Detect which cell encompasses the target text, then output its (X, Y) center coordinate. 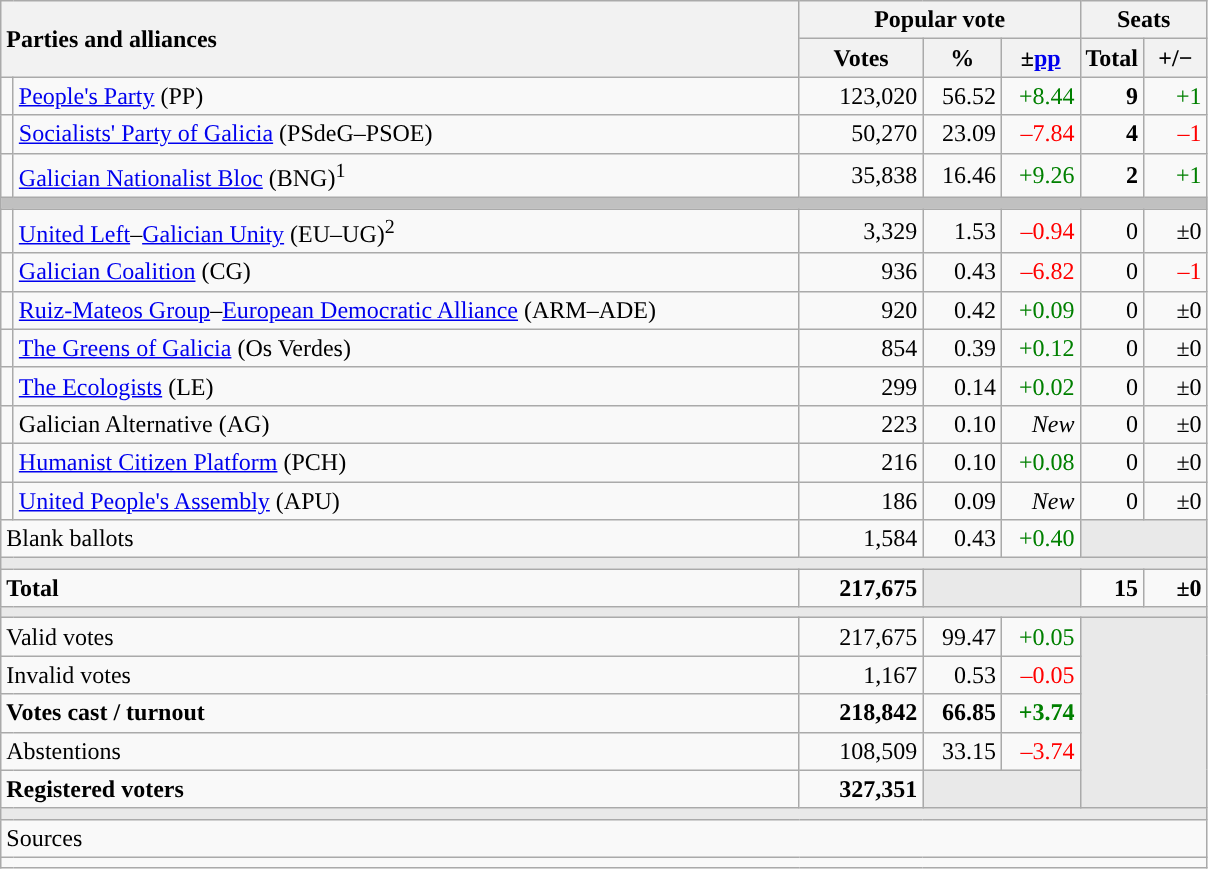
Parties and alliances (400, 39)
+/− (1176, 58)
Popular vote (940, 20)
56.52 (962, 96)
+0.40 (1040, 539)
Sources (604, 838)
Registered voters (400, 789)
+0.02 (1040, 386)
854 (861, 348)
35,838 (861, 176)
23.09 (962, 134)
+9.26 (1040, 176)
+8.44 (1040, 96)
1.53 (962, 232)
108,509 (861, 751)
Votes cast / turnout (400, 713)
50,270 (861, 134)
216 (861, 462)
16.46 (962, 176)
People's Party (PP) (406, 96)
United Left–Galician Unity (EU–UG)2 (406, 232)
2 (1112, 176)
299 (861, 386)
327,351 (861, 789)
Blank ballots (400, 539)
0.14 (962, 386)
United People's Assembly (APU) (406, 501)
123,020 (861, 96)
Abstentions (400, 751)
218,842 (861, 713)
0.09 (962, 501)
1,584 (861, 539)
+0.12 (1040, 348)
Galician Coalition (CG) (406, 272)
–0.94 (1040, 232)
Galician Alternative (AG) (406, 424)
Socialists' Party of Galicia (PSdeG–PSOE) (406, 134)
Valid votes (400, 637)
Humanist Citizen Platform (PCH) (406, 462)
920 (861, 310)
33.15 (962, 751)
4 (1112, 134)
Invalid votes (400, 675)
–7.84 (1040, 134)
+0.08 (1040, 462)
0.42 (962, 310)
186 (861, 501)
3,329 (861, 232)
+3.74 (1040, 713)
Galician Nationalist Bloc (BNG)1 (406, 176)
15 (1112, 588)
–0.05 (1040, 675)
+0.09 (1040, 310)
–3.74 (1040, 751)
936 (861, 272)
1,167 (861, 675)
9 (1112, 96)
±pp (1040, 58)
0.39 (962, 348)
The Ecologists (LE) (406, 386)
Votes (861, 58)
99.47 (962, 637)
66.85 (962, 713)
Seats (1144, 20)
The Greens of Galicia (Os Verdes) (406, 348)
–6.82 (1040, 272)
223 (861, 424)
% (962, 58)
+0.05 (1040, 637)
0.53 (962, 675)
Ruiz-Mateos Group–European Democratic Alliance (ARM–ADE) (406, 310)
